Detect which cell encompasses the target text, then output its (X, Y) center coordinate. 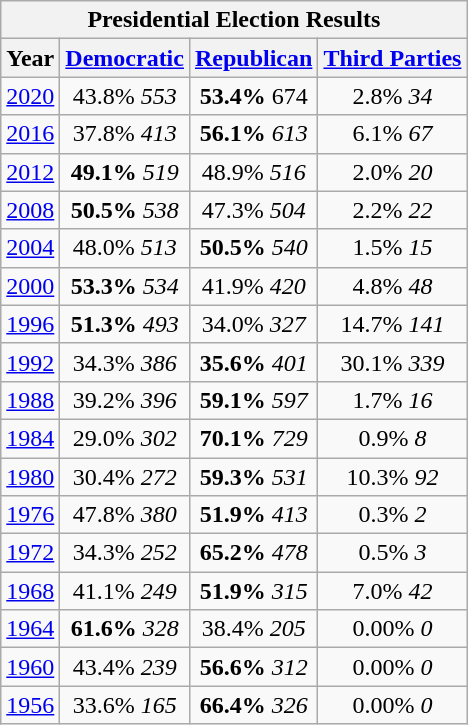
Third Parties (392, 58)
30.1% 339 (392, 362)
53.4% 674 (253, 96)
1980 (30, 477)
41.1% 249 (125, 591)
65.2% 478 (253, 553)
48.9% 516 (253, 172)
59.1% 597 (253, 400)
38.4% 205 (253, 629)
1964 (30, 629)
50.5% 538 (125, 210)
56.1% 613 (253, 134)
53.3% 534 (125, 286)
1.7% 16 (392, 400)
61.6% 328 (125, 629)
1984 (30, 438)
1956 (30, 705)
Year (30, 58)
0.3% 2 (392, 515)
49.1% 519 (125, 172)
47.3% 504 (253, 210)
29.0% 302 (125, 438)
2020 (30, 96)
0.5% 3 (392, 553)
43.8% 553 (125, 96)
37.8% 413 (125, 134)
59.3% 531 (253, 477)
6.1% 67 (392, 134)
2004 (30, 248)
51.3% 493 (125, 324)
1960 (30, 667)
Democratic (125, 58)
51.9% 413 (253, 515)
34.3% 386 (125, 362)
1988 (30, 400)
1992 (30, 362)
1972 (30, 553)
1996 (30, 324)
50.5% 540 (253, 248)
2012 (30, 172)
2.8% 34 (392, 96)
2000 (30, 286)
4.8% 48 (392, 286)
34.3% 252 (125, 553)
2.0% 20 (392, 172)
39.2% 396 (125, 400)
70.1% 729 (253, 438)
66.4% 326 (253, 705)
2008 (30, 210)
1968 (30, 591)
7.0% 42 (392, 591)
51.9% 315 (253, 591)
33.6% 165 (125, 705)
56.6% 312 (253, 667)
0.9% 8 (392, 438)
Republican (253, 58)
43.4% 239 (125, 667)
30.4% 272 (125, 477)
1.5% 15 (392, 248)
1976 (30, 515)
14.7% 141 (392, 324)
47.8% 380 (125, 515)
Presidential Election Results (234, 20)
34.0% 327 (253, 324)
2016 (30, 134)
41.9% 420 (253, 286)
2.2% 22 (392, 210)
35.6% 401 (253, 362)
10.3% 92 (392, 477)
48.0% 513 (125, 248)
